Scan for the cell matching the given text and deliver its (X, Y) coordinate at center. 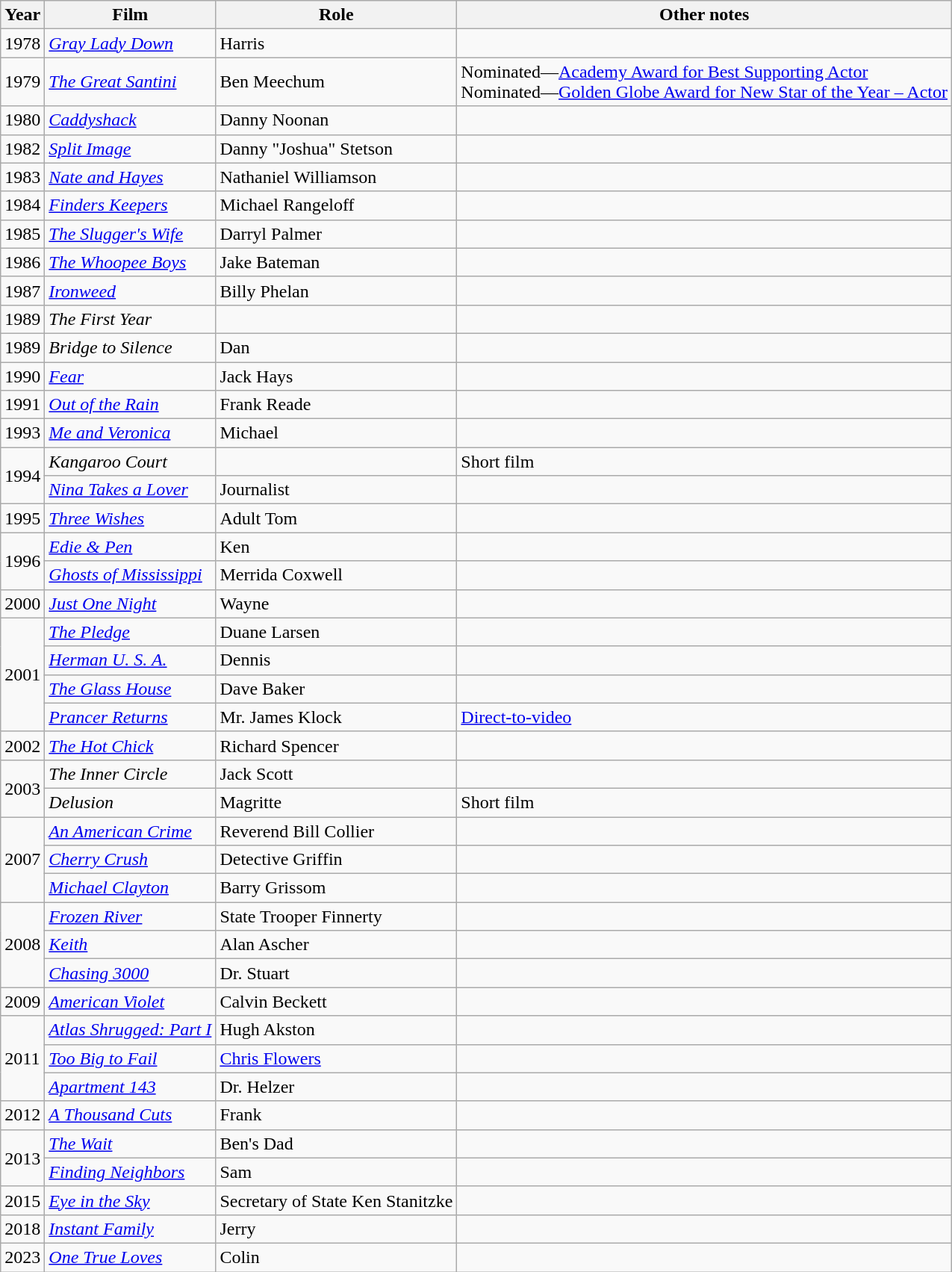
Nina Takes a Lover (130, 490)
The Glass House (130, 689)
1987 (22, 291)
1991 (22, 405)
1986 (22, 262)
American Violet (130, 1002)
An American Crime (130, 831)
2003 (22, 788)
1993 (22, 433)
Split Image (130, 149)
Dan (336, 347)
Nathaniel Williamson (336, 177)
Magritte (336, 802)
Journalist (336, 490)
Merrida Coxwell (336, 575)
Out of the Rain (130, 405)
Nominated—Academy Award for Best Supporting ActorNominated—Golden Globe Award for New Star of the Year – Actor (705, 82)
Harris (336, 43)
The Slugger's Wife (130, 234)
The Great Santini (130, 82)
Detective Griffin (336, 860)
Film (130, 15)
Duane Larsen (336, 632)
Reverend Bill Collier (336, 831)
Keith (130, 945)
Kangaroo Court (130, 462)
Sam (336, 1172)
Jack Hays (336, 376)
The Inner Circle (130, 774)
Role (336, 15)
Prancer Returns (130, 717)
The Whoopee Boys (130, 262)
State Trooper Finnerty (336, 916)
Alan Ascher (336, 945)
Herman U. S. A. (130, 660)
Instant Family (130, 1229)
1984 (22, 205)
1994 (22, 476)
Dr. Stuart (336, 973)
Other notes (705, 15)
1996 (22, 561)
Just One Night (130, 604)
Danny Noonan (336, 120)
Edie & Pen (130, 547)
Adult Tom (336, 518)
The Wait (130, 1144)
Year (22, 15)
Chris Flowers (336, 1058)
Darryl Palmer (336, 234)
Ben Meechum (336, 82)
Dave Baker (336, 689)
Three Wishes (130, 518)
Danny "Joshua" Stetson (336, 149)
Too Big to Fail (130, 1058)
Frank (336, 1115)
Jerry (336, 1229)
Billy Phelan (336, 291)
Cherry Crush (130, 860)
2023 (22, 1257)
1980 (22, 120)
Mr. James Klock (336, 717)
Dr. Helzer (336, 1087)
Ironweed (130, 291)
Ben's Dad (336, 1144)
Jack Scott (336, 774)
The Pledge (130, 632)
Ghosts of Mississippi (130, 575)
Finding Neighbors (130, 1172)
Frank Reade (336, 405)
Richard Spencer (336, 745)
1995 (22, 518)
Delusion (130, 802)
Nate and Hayes (130, 177)
2001 (22, 674)
Jake Bateman (336, 262)
Apartment 143 (130, 1087)
Barry Grissom (336, 888)
2000 (22, 604)
1982 (22, 149)
The First Year (130, 319)
Direct-to-video (705, 717)
Michael Clayton (130, 888)
Eye in the Sky (130, 1200)
1985 (22, 234)
Caddyshack (130, 120)
1983 (22, 177)
2002 (22, 745)
Fear (130, 376)
Dennis (336, 660)
Michael (336, 433)
Bridge to Silence (130, 347)
Ken (336, 547)
2007 (22, 860)
Wayne (336, 604)
Finders Keepers (130, 205)
2012 (22, 1115)
Me and Veronica (130, 433)
A Thousand Cuts (130, 1115)
Secretary of State Ken Stanitzke (336, 1200)
2015 (22, 1200)
1978 (22, 43)
Michael Rangeloff (336, 205)
2011 (22, 1058)
2018 (22, 1229)
Hugh Akston (336, 1030)
Gray Lady Down (130, 43)
Frozen River (130, 916)
Calvin Beckett (336, 1002)
1979 (22, 82)
Atlas Shrugged: Part I (130, 1030)
Colin (336, 1257)
One True Loves (130, 1257)
The Hot Chick (130, 745)
2008 (22, 945)
Chasing 3000 (130, 973)
2013 (22, 1158)
2009 (22, 1002)
1990 (22, 376)
